Locate the cell with the specified text and output its (X, Y) center coordinate. 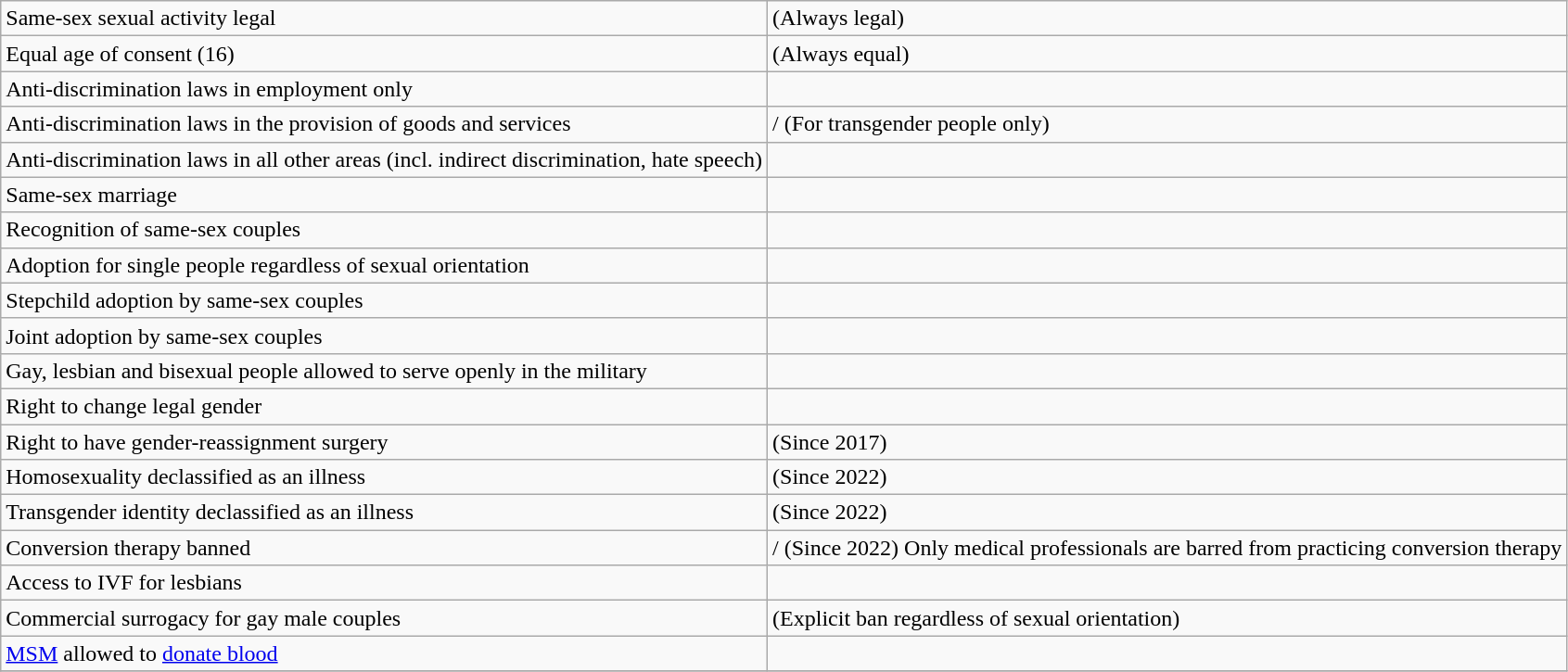
Transgender identity declassified as an illness (384, 513)
Gay, lesbian and bisexual people allowed to serve openly in the military (384, 371)
Anti-discrimination laws in the provision of goods and services (384, 124)
Anti-discrimination laws in employment only (384, 89)
Same-sex marriage (384, 195)
Equal age of consent (16) (384, 54)
(Since 2017) (1167, 442)
MSM allowed to donate blood (384, 653)
Same-sex sexual activity legal (384, 19)
Homosexuality declassified as an illness (384, 477)
(Explicit ban regardless of sexual orientation) (1167, 618)
Access to IVF for lesbians (384, 583)
(Always equal) (1167, 54)
Recognition of same-sex couples (384, 230)
(Always legal) (1167, 19)
Stepchild adoption by same-sex couples (384, 300)
/ (For transgender people only) (1167, 124)
/ (Since 2022) Only medical professionals are barred from practicing conversion therapy (1167, 548)
Right to have gender-reassignment surgery (384, 442)
Commercial surrogacy for gay male couples (384, 618)
Anti-discrimination laws in all other areas (incl. indirect discrimination, hate speech) (384, 159)
Conversion therapy banned (384, 548)
Adoption for single people regardless of sexual orientation (384, 265)
Right to change legal gender (384, 406)
Joint adoption by same-sex couples (384, 336)
